Search for the cell housing the specified text and yield its [X, Y] center coordinate. 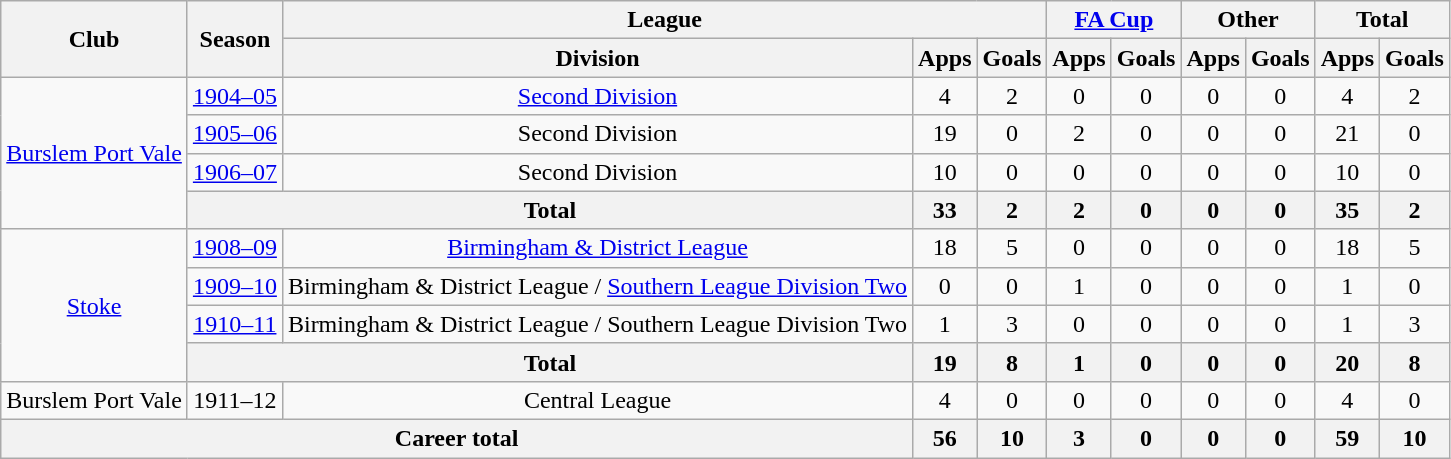
Stoke [94, 305]
Birmingham & District League [597, 248]
Season [234, 39]
1911–12 [234, 400]
33 [945, 210]
56 [945, 438]
20 [1347, 362]
1909–10 [234, 286]
1905–06 [234, 134]
Division [597, 58]
1908–09 [234, 248]
21 [1347, 134]
59 [1347, 438]
Central League [597, 400]
1910–11 [234, 324]
1904–05 [234, 96]
1906–07 [234, 172]
Club [94, 39]
FA Cup [1114, 20]
Career total [457, 438]
League [664, 20]
Other [1248, 20]
35 [1347, 210]
